Locate the cell with the specified text and output its [x, y] center coordinate. 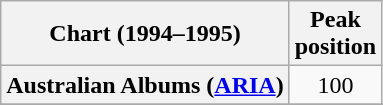
Peakposition [335, 34]
Australian Albums (ARIA) [145, 85]
Chart (1994–1995) [145, 34]
100 [335, 85]
